Search for the cell housing the specified text and yield its (x, y) center coordinate. 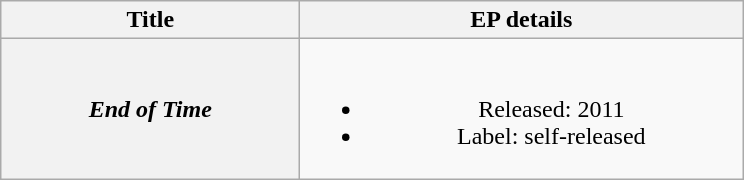
End of Time (150, 109)
EP details (522, 20)
Released: 2011Label: self-released (522, 109)
Title (150, 20)
